Identify which cell holds the provided text, then report its [x, y] central coordinate. 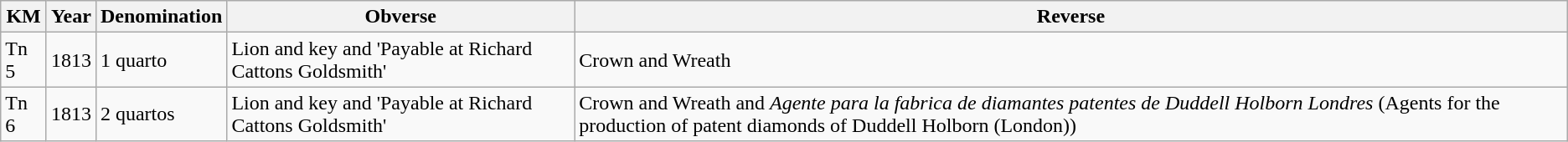
Year [70, 17]
Reverse [1071, 17]
Crown and Wreath [1071, 60]
Tn 5 [23, 60]
Denomination [161, 17]
2 quartos [161, 114]
1 quarto [161, 60]
Obverse [400, 17]
KM [23, 17]
Tn 6 [23, 114]
